Search for the cell housing the specified text and yield its [X, Y] center coordinate. 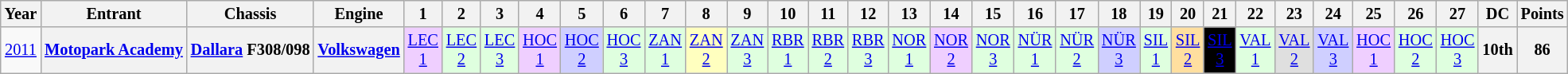
Year [21, 14]
SIL1 [1156, 50]
RBR3 [868, 50]
Motopark Academy [114, 50]
NÜR2 [1077, 50]
NÜR1 [1036, 50]
LEC3 [500, 50]
Engine [358, 14]
11 [828, 14]
NOR2 [951, 50]
NÜR3 [1119, 50]
8 [706, 14]
26 [1416, 14]
86 [1543, 50]
Chassis [251, 14]
1 [423, 14]
16 [1036, 14]
VAL1 [1255, 50]
NOR3 [993, 50]
18 [1119, 14]
12 [868, 14]
21 [1220, 14]
NOR1 [909, 50]
6 [624, 14]
LEC2 [461, 50]
RBR2 [828, 50]
7 [665, 14]
SIL3 [1220, 50]
27 [1457, 14]
Dallara F308/098 [251, 50]
RBR1 [788, 50]
Points [1543, 14]
ZAN1 [665, 50]
3 [500, 14]
DC [1497, 14]
15 [993, 14]
10th [1497, 50]
17 [1077, 14]
4 [539, 14]
2 [461, 14]
VAL3 [1333, 50]
LEC1 [423, 50]
14 [951, 14]
19 [1156, 14]
Entrant [114, 14]
10 [788, 14]
2011 [21, 50]
24 [1333, 14]
25 [1373, 14]
9 [748, 14]
SIL2 [1188, 50]
ZAN3 [748, 50]
23 [1294, 14]
VAL2 [1294, 50]
5 [582, 14]
13 [909, 14]
Volkswagen [358, 50]
ZAN2 [706, 50]
20 [1188, 14]
22 [1255, 14]
